Return the (x, y) coordinate for the center point of the cell that contains the specified text.  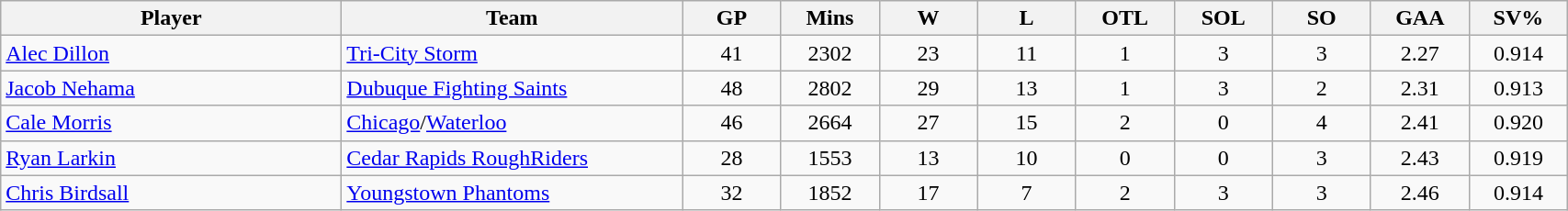
SV% (1517, 18)
1852 (830, 193)
SOL (1224, 18)
17 (928, 193)
2.43 (1420, 158)
Youngstown Phantoms (513, 193)
2.46 (1420, 193)
OTL (1124, 18)
Tri-City Storm (513, 53)
7 (1027, 193)
Jacob Nehama (171, 88)
GP (731, 18)
GAA (1420, 18)
4 (1321, 123)
15 (1027, 123)
10 (1027, 158)
11 (1027, 53)
2302 (830, 53)
Chicago/Waterloo (513, 123)
46 (731, 123)
2802 (830, 88)
L (1027, 18)
Player (171, 18)
2664 (830, 123)
Dubuque Fighting Saints (513, 88)
Team (513, 18)
27 (928, 123)
29 (928, 88)
Cedar Rapids RoughRiders (513, 158)
28 (731, 158)
1553 (830, 158)
Ryan Larkin (171, 158)
Mins (830, 18)
2.31 (1420, 88)
48 (731, 88)
23 (928, 53)
0.920 (1517, 123)
Alec Dillon (171, 53)
Chris Birdsall (171, 193)
0.913 (1517, 88)
2.41 (1420, 123)
SO (1321, 18)
2.27 (1420, 53)
41 (731, 53)
Cale Morris (171, 123)
W (928, 18)
0.919 (1517, 158)
32 (731, 193)
